Determine the [x, y] coordinate at the center of the cell enclosing the given text.  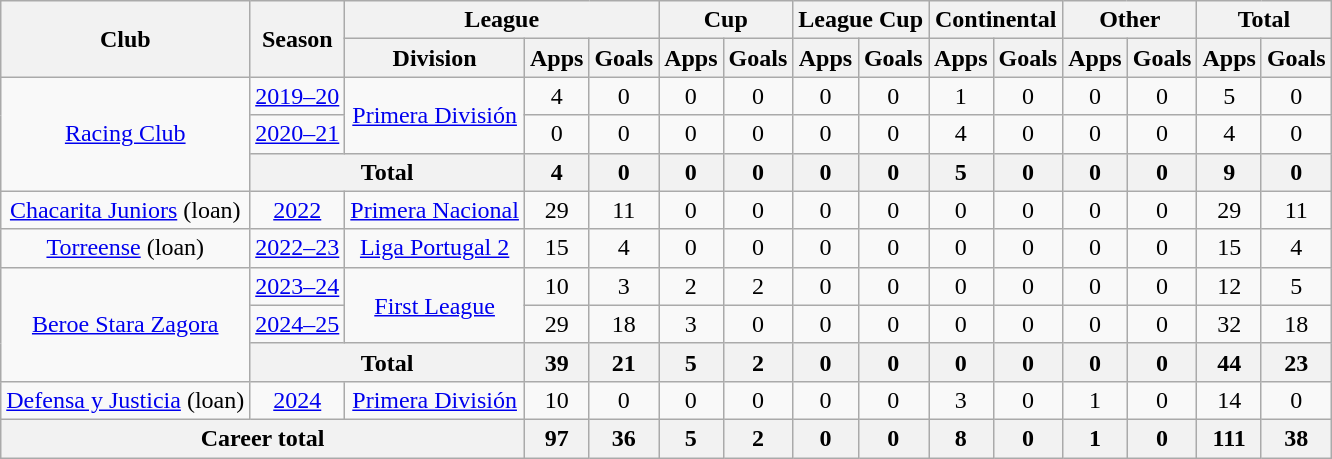
Chacarita Juniors (loan) [126, 210]
39 [556, 362]
2024–25 [298, 324]
Season [298, 39]
2020–21 [298, 134]
Beroe Stara Zagora [126, 324]
14 [1229, 400]
Continental [996, 20]
2019–20 [298, 96]
Career total [263, 438]
Club [126, 39]
36 [624, 438]
Other [1130, 20]
23 [1296, 362]
League [502, 20]
38 [1296, 438]
97 [556, 438]
Division [435, 58]
Primera Nacional [435, 210]
Racing Club [126, 134]
8 [961, 438]
Defensa y Justicia (loan) [126, 400]
First League [435, 305]
2022 [298, 210]
32 [1229, 324]
2024 [298, 400]
9 [1229, 172]
Torreense (loan) [126, 248]
Cup [726, 20]
111 [1229, 438]
2023–24 [298, 286]
44 [1229, 362]
League Cup [861, 20]
2022–23 [298, 248]
21 [624, 362]
Liga Portugal 2 [435, 248]
12 [1229, 286]
